Determine the [x, y] coordinate at the center of the cell enclosing the given text.  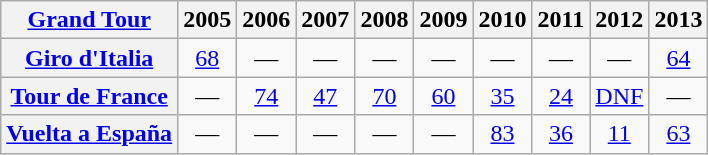
Giro d'Italia [90, 58]
35 [502, 96]
Grand Tour [90, 20]
36 [561, 134]
2007 [326, 20]
2012 [620, 20]
2008 [384, 20]
2011 [561, 20]
11 [620, 134]
2005 [208, 20]
64 [678, 58]
Tour de France [90, 96]
2013 [678, 20]
70 [384, 96]
2010 [502, 20]
63 [678, 134]
68 [208, 58]
2006 [266, 20]
2009 [444, 20]
83 [502, 134]
47 [326, 96]
24 [561, 96]
74 [266, 96]
60 [444, 96]
Vuelta a España [90, 134]
DNF [620, 96]
